Locate the cell with the specified text and output its [X, Y] center coordinate. 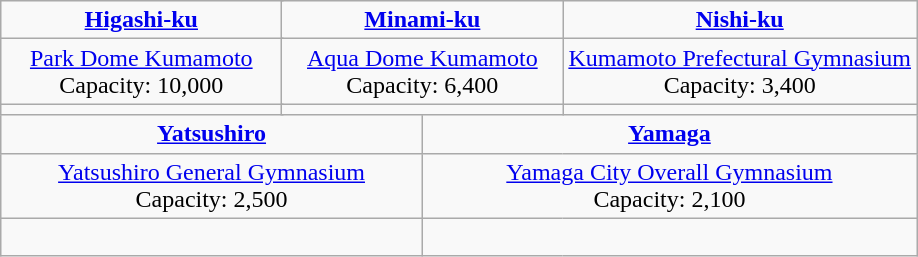
Nishi-ku [740, 20]
Kumamoto Prefectural GymnasiumCapacity: 3,400 [740, 72]
Yamaga City Overall GymnasiumCapacity: 2,100 [669, 186]
Yamaga [669, 134]
Minami-ku [422, 20]
Park Dome KumamotoCapacity: 10,000 [142, 72]
Yatsushiro [212, 134]
Higashi-ku [142, 20]
Aqua Dome KumamotoCapacity: 6,400 [422, 72]
Yatsushiro General GymnasiumCapacity: 2,500 [212, 186]
